Output the (X, Y) coordinate of the center of the cell containing the given text.  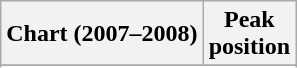
Peakposition (249, 34)
Chart (2007–2008) (102, 34)
